Determine the (x, y) coordinate at the center of the cell enclosing the given text.  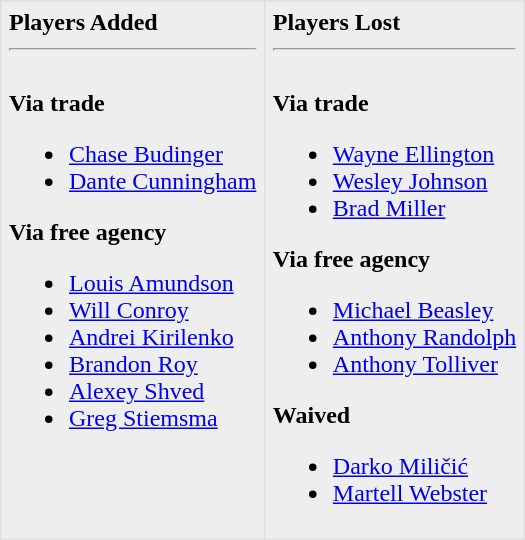
Players Added Via tradeChase BudingerDante CunninghamVia free agencyLouis AmundsonWill ConroyAndrei KirilenkoBrandon RoyAlexey ShvedGreg Stiemsma (133, 270)
